Identify which cell holds the provided text, then report its [X, Y] central coordinate. 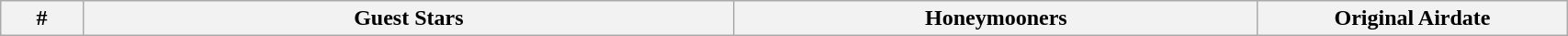
Honeymooners [996, 18]
# [42, 18]
Guest Stars [408, 18]
Original Airdate [1412, 18]
